Determine the [x, y] coordinate at the center of the cell enclosing the given text.  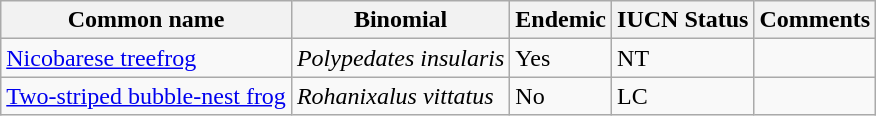
Common name [146, 20]
IUCN Status [683, 20]
Endemic [561, 20]
NT [683, 58]
Rohanixalus vittatus [400, 96]
Yes [561, 58]
Nicobarese treefrog [146, 58]
LC [683, 96]
Two-striped bubble-nest frog [146, 96]
Polypedates insularis [400, 58]
No [561, 96]
Comments [815, 20]
Binomial [400, 20]
